Locate the cell with the specified text and output its (X, Y) center coordinate. 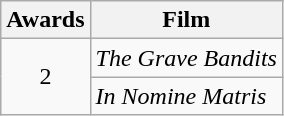
In Nomine Matris (186, 96)
Film (186, 20)
2 (46, 77)
Awards (46, 20)
The Grave Bandits (186, 58)
